Extract the (x, y) coordinate from the center of the cell holding the provided text.  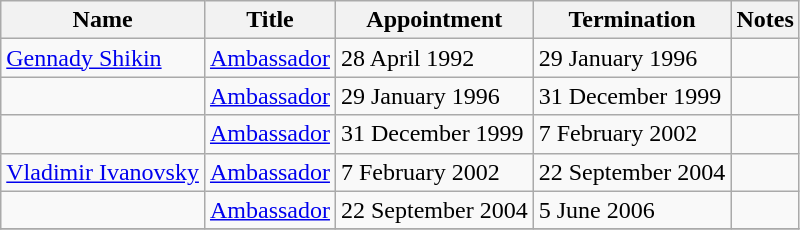
Appointment (434, 20)
Gennady Shikin (103, 58)
5 June 2006 (632, 210)
Name (103, 20)
28 April 1992 (434, 58)
Termination (632, 20)
Vladimir Ivanovsky (103, 172)
Notes (765, 20)
Title (270, 20)
